Pinpoint the cell where the given text exists, returning its (x, y) midpoint coordinate. 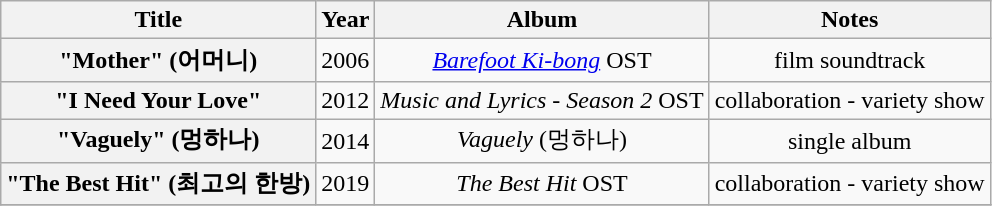
"Vaguely" (멍하나) (158, 140)
Title (158, 20)
"The Best Hit" (최고의 한방) (158, 184)
Year (346, 20)
Album (542, 20)
film soundtrack (850, 60)
"Mother" (어머니) (158, 60)
2006 (346, 60)
single album (850, 140)
Music and Lyrics - Season 2 OST (542, 100)
2012 (346, 100)
"I Need Your Love" (158, 100)
Notes (850, 20)
The Best Hit OST (542, 184)
2019 (346, 184)
Vaguely (멍하나) (542, 140)
Barefoot Ki-bong OST (542, 60)
2014 (346, 140)
